Find where the given text appears and provide that cell's center as [x, y] coordinate. 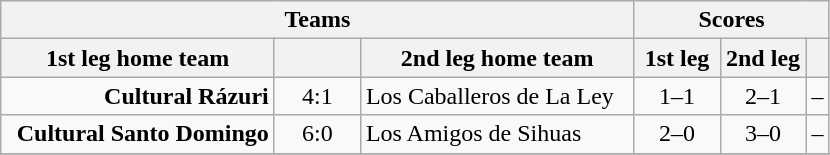
Los Caballeros de La Ley [497, 96]
4:1 [317, 96]
Teams [318, 20]
Cultural Santo Domingo [138, 134]
1st leg home team [138, 58]
1–1 [677, 96]
Scores [732, 20]
1st leg [677, 58]
2–1 [763, 96]
Los Amigos de Sihuas [497, 134]
Cultural Rázuri [138, 96]
6:0 [317, 134]
2–0 [677, 134]
2nd leg home team [497, 58]
2nd leg [763, 58]
3–0 [763, 134]
